Search for the cell housing the specified text and yield its (X, Y) center coordinate. 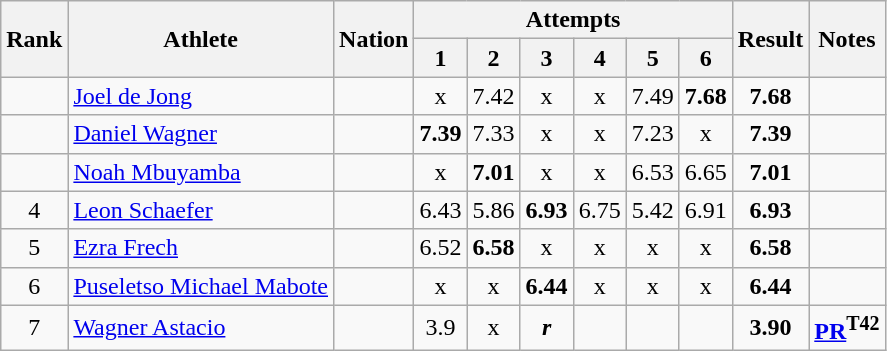
1 (440, 58)
Result (770, 39)
5.42 (652, 210)
PRT42 (847, 328)
7.23 (652, 134)
Leon Schaefer (201, 210)
Attempts (573, 20)
7 (34, 328)
6.43 (440, 210)
Athlete (201, 39)
6.91 (706, 210)
Noah Mbuyamba (201, 172)
7.49 (652, 96)
6.52 (440, 248)
Daniel Wagner (201, 134)
7.42 (494, 96)
7.33 (494, 134)
Puseletso Michael Mabote (201, 286)
Rank (34, 39)
2 (494, 58)
6.65 (706, 172)
3.90 (770, 328)
Ezra Frech (201, 248)
3.9 (440, 328)
Wagner Astacio (201, 328)
5.86 (494, 210)
3 (546, 58)
Notes (847, 39)
6.53 (652, 172)
r (546, 328)
6.75 (600, 210)
Joel de Jong (201, 96)
Nation (374, 39)
